Search for the cell housing the specified text and yield its [X, Y] center coordinate. 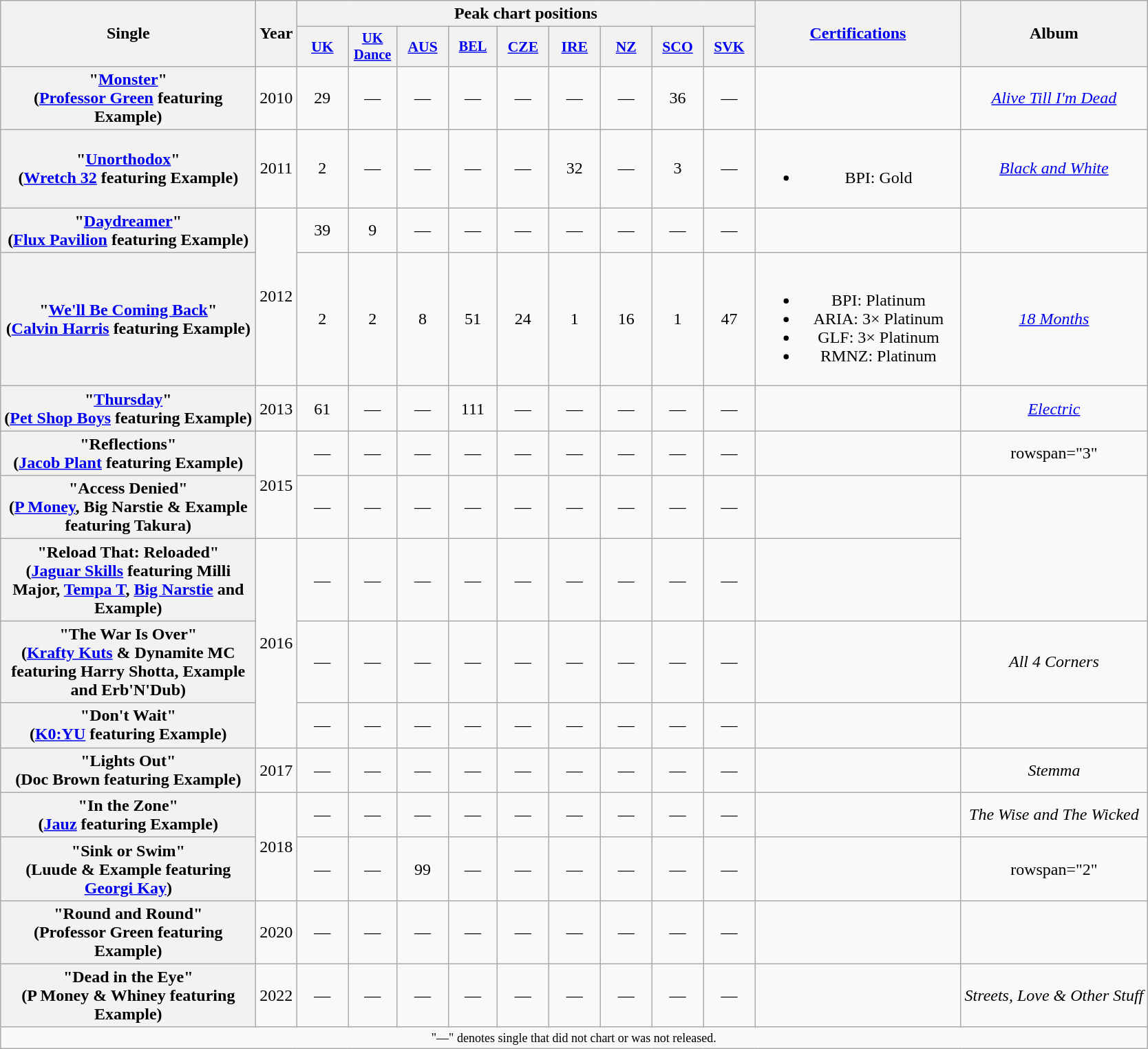
Certifications [858, 34]
111 [474, 409]
BEL [474, 47]
Streets, Love & Other Stuff [1054, 995]
CZE [523, 47]
"In the Zone"(Jauz featuring Example) [128, 815]
SCO [677, 47]
UK Dance [373, 47]
"Access Denied"(P Money, Big Narstie & Example featuring Takura) [128, 507]
2016 [277, 643]
All 4 Corners [1054, 662]
2018 [277, 847]
Black and White [1054, 169]
"Reflections"(Jacob Plant featuring Example) [128, 453]
rowspan="3" [1054, 453]
Album [1054, 34]
BPI: PlatinumARIA: 3× PlatinumGLF: 3× Platinum RMNZ: Platinum [858, 319]
2013 [277, 409]
24 [523, 319]
Peak chart positions [526, 14]
UK [322, 47]
rowspan="2" [1054, 869]
"Lights Out"(Doc Brown featuring Example) [128, 770]
39 [322, 230]
SVK [730, 47]
Electric [1054, 409]
2012 [277, 297]
2010 [277, 98]
16 [626, 319]
61 [322, 409]
"Daydreamer"(Flux Pavilion featuring Example) [128, 230]
"Sink or Swim"(Luude & Example featuring Georgi Kay) [128, 869]
2022 [277, 995]
9 [373, 230]
"Reload That: Reloaded"(Jaguar Skills featuring Milli Major, Tempa T, Big Narstie and Example) [128, 580]
47 [730, 319]
18 Months [1054, 319]
Single [128, 34]
99 [423, 869]
IRE [574, 47]
Alive Till I'm Dead [1054, 98]
"Don't Wait"(K0:YU featuring Example) [128, 725]
"Unorthodox"(Wretch 32 featuring Example) [128, 169]
NZ [626, 47]
"Dead in the Eye"(P Money & Whiney featuring Example) [128, 995]
3 [677, 169]
2015 [277, 485]
AUS [423, 47]
"The War Is Over"(Krafty Kuts & Dynamite MC featuring Harry Shotta, Example and Erb'N'Dub) [128, 662]
51 [474, 319]
36 [677, 98]
2011 [277, 169]
"We'll Be Coming Back"(Calvin Harris featuring Example) [128, 319]
"Thursday"(Pet Shop Boys featuring Example) [128, 409]
"—" denotes single that did not chart or was not released. [574, 1038]
BPI: Gold [858, 169]
2020 [277, 932]
Year [277, 34]
"Round and Round"(Professor Green featuring Example) [128, 932]
Stemma [1054, 770]
The Wise and The Wicked [1054, 815]
2017 [277, 770]
29 [322, 98]
32 [574, 169]
"Monster"(Professor Green featuring Example) [128, 98]
8 [423, 319]
